Scan for the cell matching the given text and deliver its (X, Y) coordinate at center. 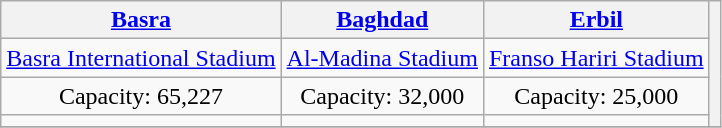
Basra (141, 20)
Erbil (596, 20)
Capacity: 32,000 (382, 96)
Basra International Stadium (141, 58)
Capacity: 65,227 (141, 96)
Capacity: 25,000 (596, 96)
Al-Madina Stadium (382, 58)
Baghdad (382, 20)
Franso Hariri Stadium (596, 58)
